Find where the given text appears and provide that cell's center as [x, y] coordinate. 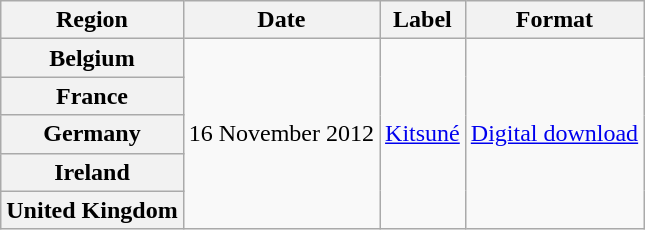
Date [281, 20]
Digital download [554, 134]
Label [423, 20]
16 November 2012 [281, 134]
United Kingdom [92, 210]
Belgium [92, 58]
Format [554, 20]
Region [92, 20]
Germany [92, 134]
Ireland [92, 172]
Kitsuné [423, 134]
France [92, 96]
